Output the [x, y] coordinate of the center of the cell containing the given text.  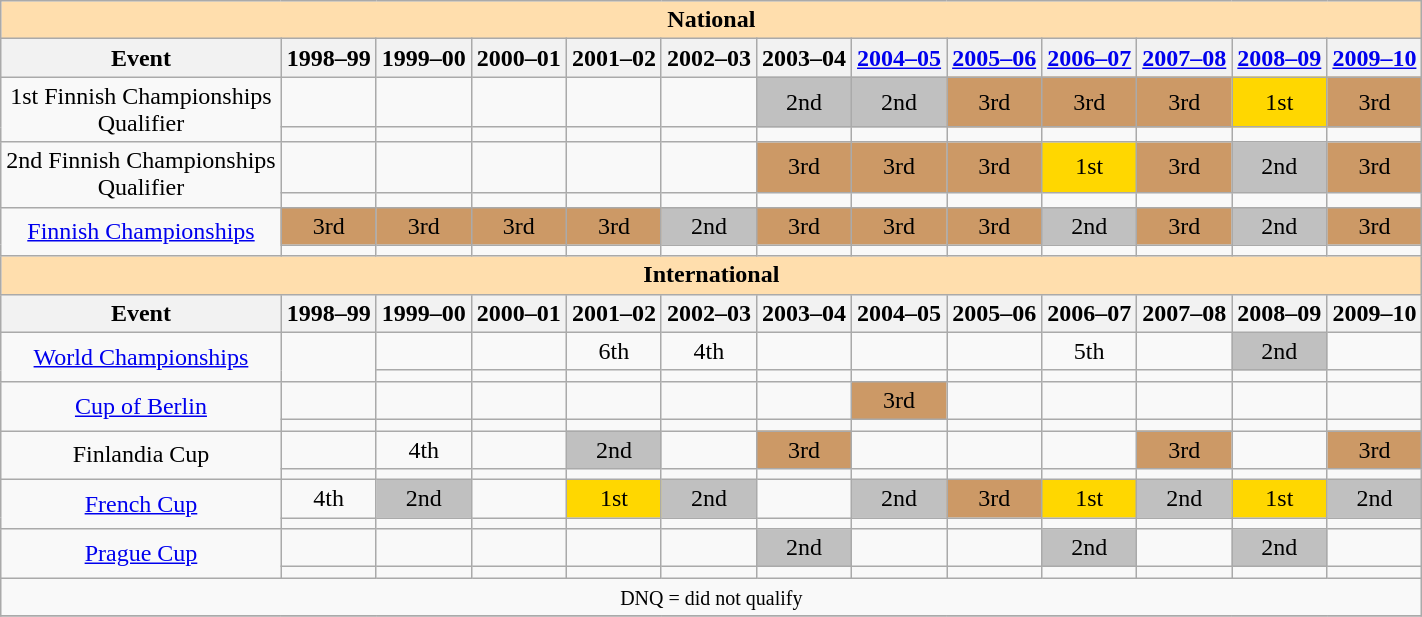
Finnish Championships [141, 232]
French Cup [141, 504]
1st Finnish ChampionshipsQualifier [141, 110]
National [712, 20]
6th [614, 351]
Cup of Berlin [141, 406]
Finlandia Cup [141, 454]
DNQ = did not qualify [712, 597]
International [712, 275]
2nd Finnish ChampionshipsQualifier [141, 174]
World Championships [141, 356]
Prague Cup [141, 554]
5th [1090, 351]
